Capture the cell that displays the provided text and extract its [x, y] central coordinate. 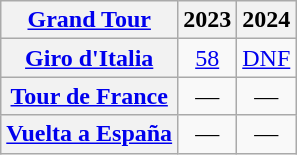
DNF [266, 58]
58 [208, 58]
Grand Tour [90, 20]
Giro d'Italia [90, 58]
2023 [208, 20]
Vuelta a España [90, 134]
Tour de France [90, 96]
2024 [266, 20]
